Pinpoint the cell where the given text exists, returning its [x, y] midpoint coordinate. 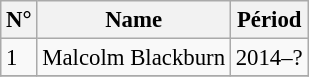
Malcolm Blackburn [134, 58]
Périod [269, 20]
2014–? [269, 58]
Name [134, 20]
1 [19, 58]
N° [19, 20]
